Provide the (x, y) coordinate of the cell's center where the given text is located.  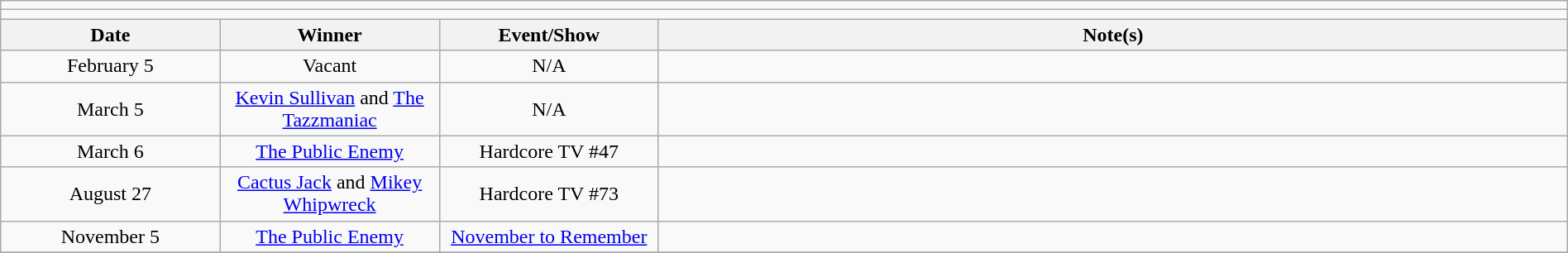
Winner (329, 35)
Date (111, 35)
November to Remember (549, 236)
Event/Show (549, 35)
March 5 (111, 109)
Hardcore TV #47 (549, 151)
August 27 (111, 193)
November 5 (111, 236)
February 5 (111, 66)
Vacant (329, 66)
Hardcore TV #73 (549, 193)
Cactus Jack and Mikey Whipwreck (329, 193)
March 6 (111, 151)
Note(s) (1113, 35)
Kevin Sullivan and The Tazzmaniac (329, 109)
